Pinpoint the cell where the given text exists, returning its [x, y] midpoint coordinate. 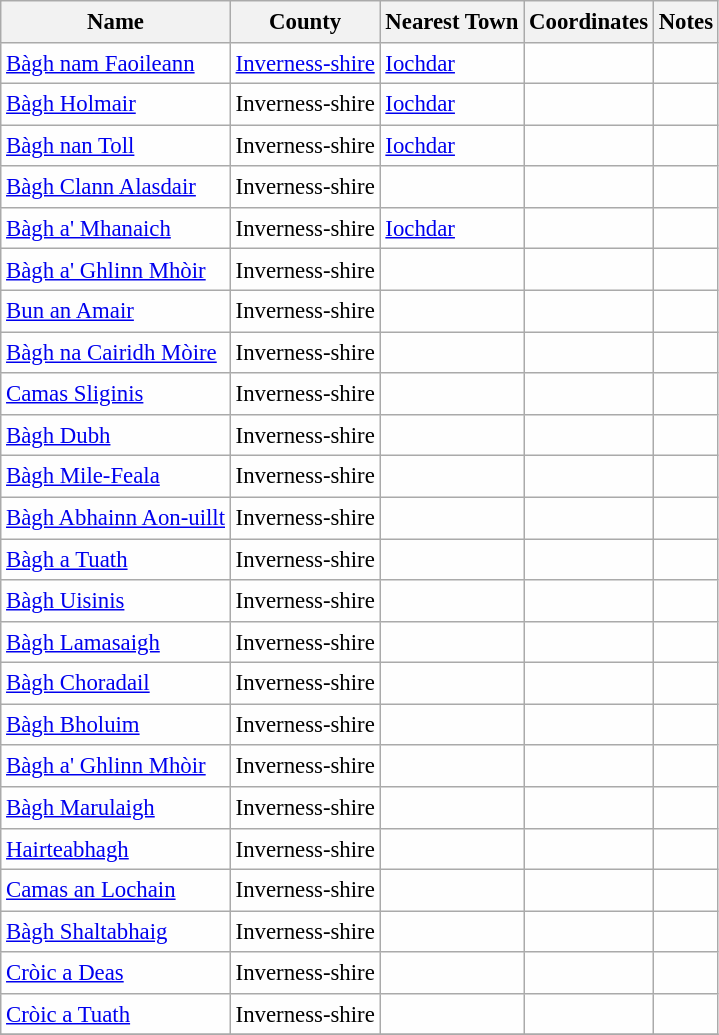
Camas Sliginis [116, 394]
Bàgh Uisinis [116, 600]
Coordinates [589, 22]
Cròic a Deas [116, 972]
Bàgh Choradail [116, 684]
Bàgh na Cairidh Mòire [116, 352]
Cròic a Tuath [116, 1014]
Hairteabhagh [116, 848]
Nearest Town [452, 22]
Bàgh Shaltabhaig [116, 932]
Bàgh nam Faoileann [116, 62]
Bàgh Clann Alasdair [116, 186]
Bàgh Lamasaigh [116, 642]
Bàgh a Tuath [116, 560]
Bàgh Mile-Feala [116, 476]
Bàgh Dubh [116, 436]
Bàgh Bholuim [116, 724]
Bàgh nan Toll [116, 146]
County [305, 22]
Bàgh Marulaigh [116, 808]
Bàgh Holmair [116, 104]
Name [116, 22]
Notes [686, 22]
Bun an Amair [116, 312]
Bàgh a' Mhanaich [116, 228]
Camas an Lochain [116, 890]
Bàgh Abhainn Aon-uillt [116, 518]
